Identify which cell holds the provided text, then report its [x, y] central coordinate. 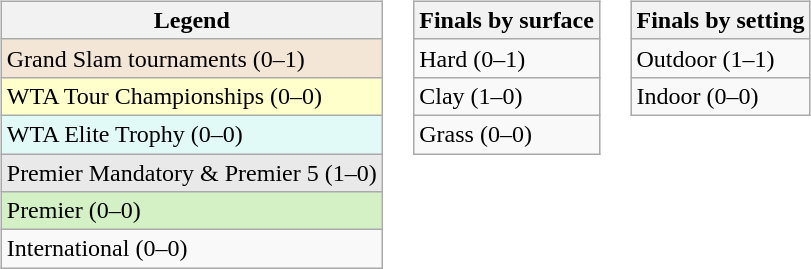
Premier Mandatory & Premier 5 (1–0) [192, 173]
Grass (0–0) [507, 134]
WTA Elite Trophy (0–0) [192, 134]
Finals by setting [720, 20]
Indoor (0–0) [720, 96]
WTA Tour Championships (0–0) [192, 96]
International (0–0) [192, 249]
Hard (0–1) [507, 58]
Outdoor (1–1) [720, 58]
Legend [192, 20]
Grand Slam tournaments (0–1) [192, 58]
Premier (0–0) [192, 211]
Clay (1–0) [507, 96]
Finals by surface [507, 20]
